Scan for the cell matching the given text and deliver its [X, Y] coordinate at center. 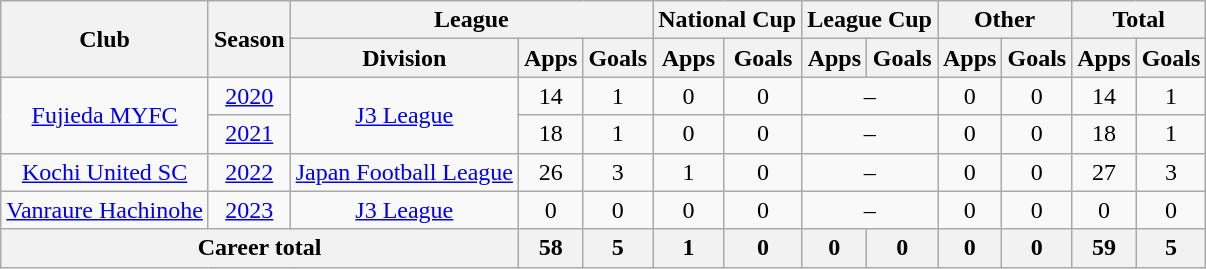
Kochi United SC [105, 172]
Fujieda MYFC [105, 115]
Season [249, 39]
26 [550, 172]
2022 [249, 172]
59 [1104, 248]
Division [404, 58]
27 [1104, 172]
Japan Football League [404, 172]
National Cup [728, 20]
League [472, 20]
League Cup [870, 20]
2020 [249, 96]
Career total [260, 248]
2023 [249, 210]
58 [550, 248]
Club [105, 39]
Vanraure Hachinohe [105, 210]
Other [1005, 20]
Total [1139, 20]
2021 [249, 134]
